Return the (x, y) coordinate for the center point of the cell that contains the specified text.  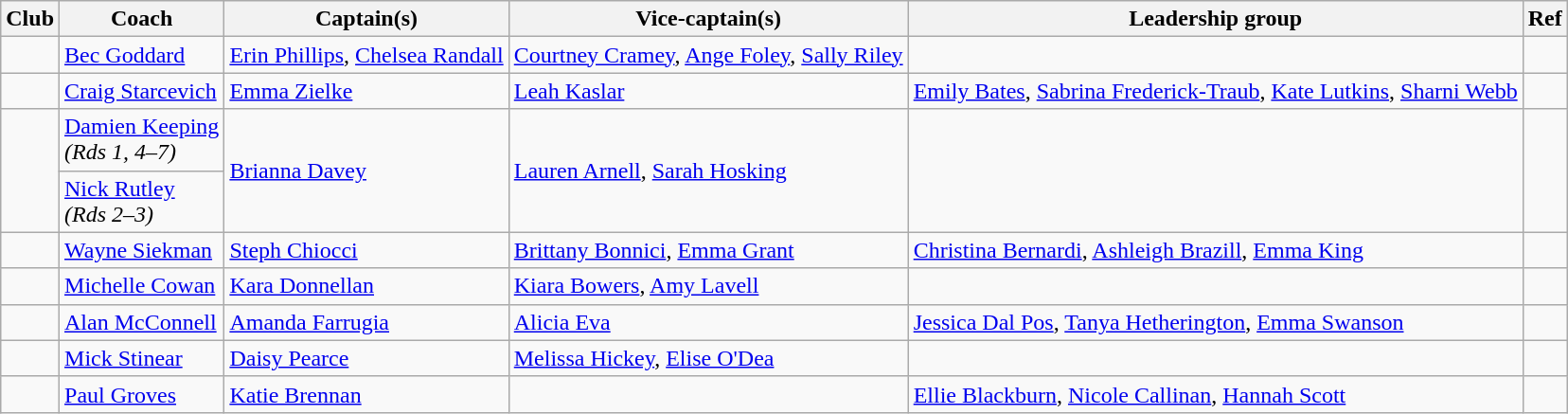
Brianna Davey (366, 171)
Lauren Arnell, Sarah Hosking (708, 171)
Jessica Dal Pos, Tanya Hetherington, Emma Swanson (1216, 322)
Michelle Cowan (142, 286)
Nick Rutley(Rds 2–3) (142, 201)
Christina Bernardi, Ashleigh Brazill, Emma King (1216, 250)
Damien Keeping(Rds 1, 4–7) (142, 140)
Courtney Cramey, Ange Foley, Sally Riley (708, 55)
Vice-captain(s) (708, 19)
Erin Phillips, Chelsea Randall (366, 55)
Melissa Hickey, Elise O'Dea (708, 358)
Brittany Bonnici, Emma Grant (708, 250)
Club (30, 19)
Mick Stinear (142, 358)
Bec Goddard (142, 55)
Katie Brennan (366, 394)
Daisy Pearce (366, 358)
Ref (1545, 19)
Captain(s) (366, 19)
Paul Groves (142, 394)
Emma Zielke (366, 91)
Amanda Farrugia (366, 322)
Leah Kaslar (708, 91)
Leadership group (1216, 19)
Coach (142, 19)
Ellie Blackburn, Nicole Callinan, Hannah Scott (1216, 394)
Kara Donnellan (366, 286)
Emily Bates, Sabrina Frederick-Traub, Kate Lutkins, Sharni Webb (1216, 91)
Kiara Bowers, Amy Lavell (708, 286)
Steph Chiocci (366, 250)
Alan McConnell (142, 322)
Craig Starcevich (142, 91)
Wayne Siekman (142, 250)
Alicia Eva (708, 322)
